From the cell containing the given text, extract its center point as [X, Y] coordinate. 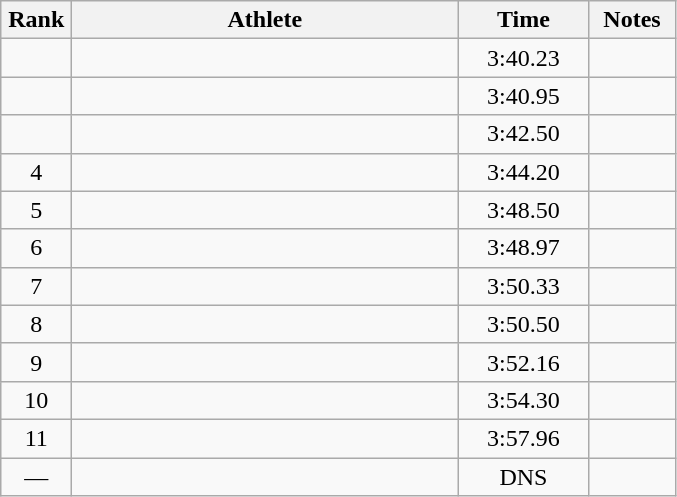
9 [36, 362]
— [36, 477]
3:48.97 [524, 248]
3:50.50 [524, 324]
7 [36, 286]
3:40.95 [524, 96]
6 [36, 248]
Athlete [265, 20]
Rank [36, 20]
3:52.16 [524, 362]
Notes [632, 20]
11 [36, 438]
3:50.33 [524, 286]
Time [524, 20]
3:40.23 [524, 58]
8 [36, 324]
DNS [524, 477]
3:42.50 [524, 134]
5 [36, 210]
3:57.96 [524, 438]
3:54.30 [524, 400]
3:48.50 [524, 210]
10 [36, 400]
4 [36, 172]
3:44.20 [524, 172]
